Locate the cell with the specified text and output its [x, y] center coordinate. 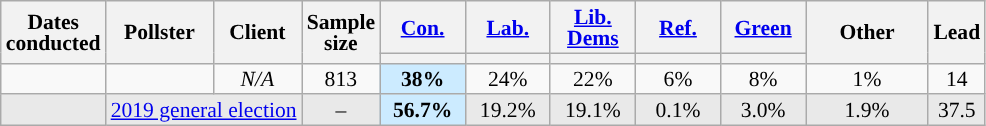
8% [764, 78]
Datesconducted [54, 32]
1% [868, 78]
N/A [257, 78]
22% [592, 78]
19.1% [592, 110]
Samplesize [341, 32]
0.1% [678, 110]
38% [422, 78]
Ref. [678, 27]
14 [956, 78]
19.2% [508, 110]
813 [341, 78]
Con. [422, 27]
3.0% [764, 110]
Lib. Dems [592, 27]
Lab. [508, 27]
Green [764, 27]
Client [257, 32]
24% [508, 78]
56.7% [422, 110]
6% [678, 78]
Other [868, 32]
37.5 [956, 110]
Lead [956, 32]
1.9% [868, 110]
– [341, 110]
Pollster [160, 32]
2019 general election [204, 110]
